Scan for the cell matching the given text and deliver its [X, Y] coordinate at center. 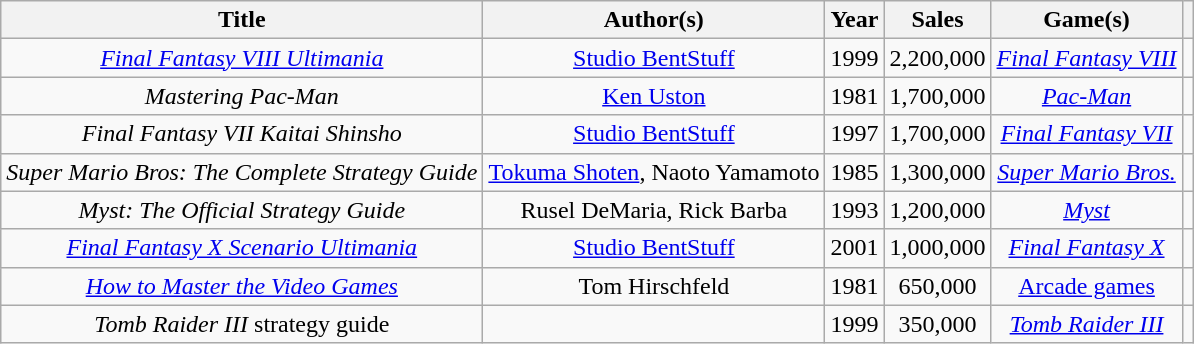
Final Fantasy VIII [1086, 58]
Final Fantasy VII [1086, 134]
1,200,000 [938, 210]
Final Fantasy X [1086, 248]
350,000 [938, 324]
Tom Hirschfeld [654, 286]
Sales [938, 20]
1993 [854, 210]
Pac-Man [1086, 96]
2001 [854, 248]
1997 [854, 134]
Myst: The Official Strategy Guide [242, 210]
Final Fantasy VIII Ultimania [242, 58]
How to Master the Video Games [242, 286]
Author(s) [654, 20]
Tomb Raider III strategy guide [242, 324]
Super Mario Bros. [1086, 172]
1,000,000 [938, 248]
Ken Uston [654, 96]
Super Mario Bros: The Complete Strategy Guide [242, 172]
Tomb Raider III [1086, 324]
1985 [854, 172]
Final Fantasy X Scenario Ultimania [242, 248]
Year [854, 20]
Tokuma Shoten, Naoto Yamamoto [654, 172]
Game(s) [1086, 20]
Rusel DeMaria, Rick Barba [654, 210]
650,000 [938, 286]
Arcade games [1086, 286]
Title [242, 20]
2,200,000 [938, 58]
1,300,000 [938, 172]
Myst [1086, 210]
Final Fantasy VII Kaitai Shinsho [242, 134]
Mastering Pac-Man [242, 96]
